Output the (x, y) coordinate of the center of the cell containing the given text.  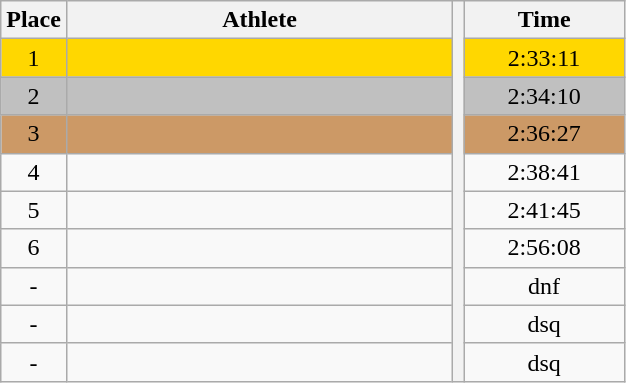
2:36:27 (544, 134)
Time (544, 20)
2:38:41 (544, 172)
dnf (544, 286)
2:41:45 (544, 210)
2:34:10 (544, 96)
1 (34, 58)
2 (34, 96)
5 (34, 210)
Athlete (259, 20)
6 (34, 248)
4 (34, 172)
2:56:08 (544, 248)
3 (34, 134)
2:33:11 (544, 58)
Place (34, 20)
